Detect which cell encompasses the target text, then output its [x, y] center coordinate. 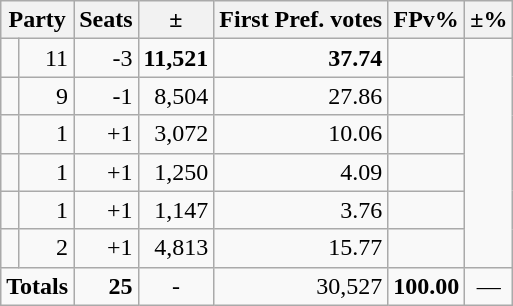
Party [38, 20]
4,813 [176, 248]
100.00 [426, 286]
11,521 [176, 58]
3,072 [176, 134]
— [489, 286]
25 [106, 286]
Seats [106, 20]
-1 [106, 96]
4.09 [301, 172]
27.86 [301, 96]
10.06 [301, 134]
9 [46, 96]
30,527 [301, 286]
1,250 [176, 172]
37.74 [301, 58]
First Pref. votes [301, 20]
± [176, 20]
11 [46, 58]
Totals [38, 286]
FPv% [426, 20]
- [176, 286]
3.76 [301, 210]
±% [489, 20]
8,504 [176, 96]
-3 [106, 58]
1,147 [176, 210]
15.77 [301, 248]
2 [46, 248]
